Detect which cell encompasses the target text, then output its (x, y) center coordinate. 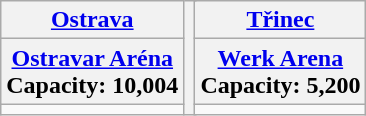
Ostrava (92, 20)
Werk ArenaCapacity: 5,200 (280, 72)
Ostravar ArénaCapacity: 10,004 (92, 72)
Třinec (280, 20)
